Pinpoint the cell where the given text exists, returning its (X, Y) midpoint coordinate. 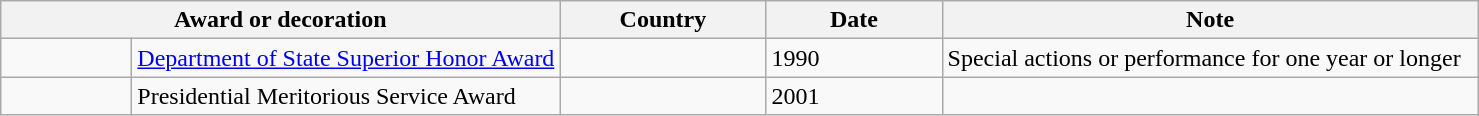
Note (1210, 20)
1990 (854, 58)
Presidential Meritorious Service Award (346, 96)
Department of State Superior Honor Award (346, 58)
2001 (854, 96)
Special actions or performance for one year or longer (1210, 58)
Date (854, 20)
Country (663, 20)
Award or decoration (280, 20)
